Pinpoint the cell where the given text exists, returning its (X, Y) midpoint coordinate. 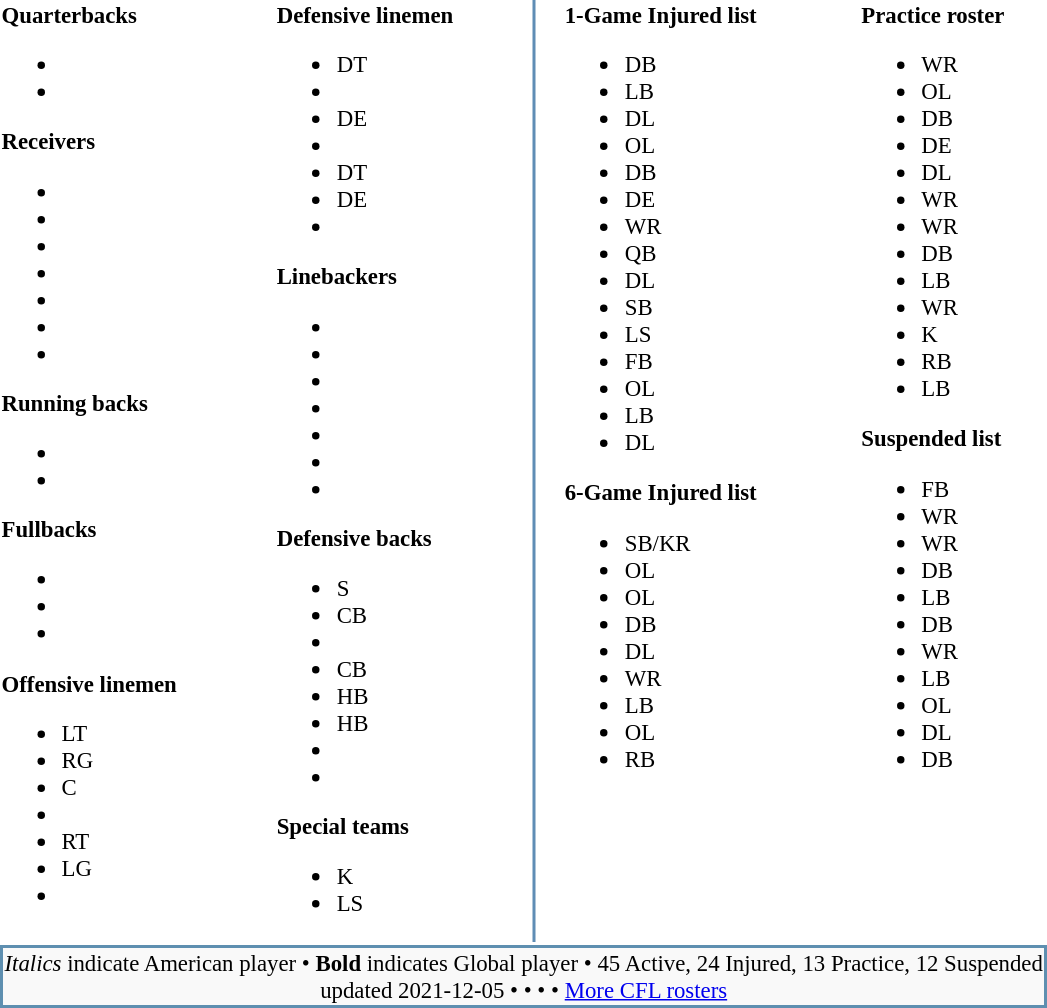
QuarterbacksReceiversRunning backsFullbacksOffensive linemen LT RG C RT LG (114, 470)
Defensive linemen DT DE DT DELinebackersDefensive backs S CB CB HB HBSpecial teams K LS (390, 470)
1-Game Injured list DB LB DL OL DB DE WR QB DL SB LS FB OL LB DL6-Game Injured list SB/KR OL OL DB DL WR LB OL RB (688, 470)
